Extract the [X, Y] coordinate from the center of the cell holding the provided text.  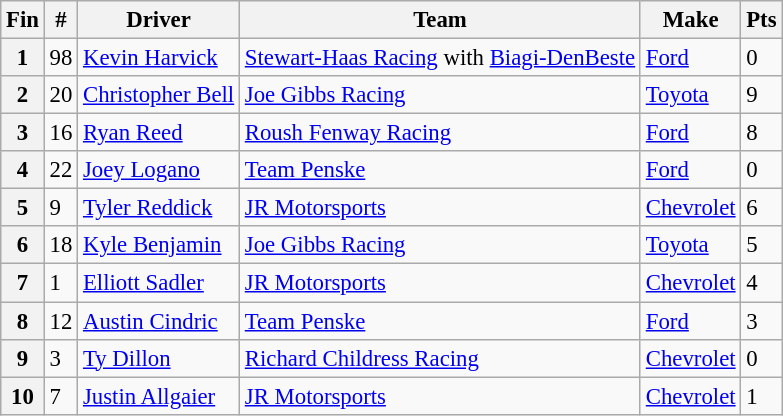
10 [23, 396]
22 [60, 170]
Tyler Reddick [159, 208]
98 [60, 58]
12 [60, 321]
16 [60, 133]
Driver [159, 20]
Pts [762, 20]
Elliott Sadler [159, 283]
20 [60, 95]
Justin Allgaier [159, 396]
# [60, 20]
Roush Fenway Racing [440, 133]
Richard Childress Racing [440, 358]
Christopher Bell [159, 95]
Fin [23, 20]
Ty Dillon [159, 358]
Stewart-Haas Racing with Biagi-DenBeste [440, 58]
Kevin Harvick [159, 58]
Team [440, 20]
2 [23, 95]
Make [690, 20]
Austin Cindric [159, 321]
Kyle Benjamin [159, 245]
Ryan Reed [159, 133]
Joey Logano [159, 170]
18 [60, 245]
